Return the (X, Y) coordinate for the center point of the cell that contains the specified text.  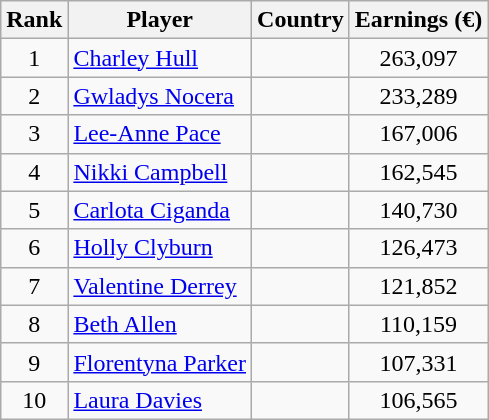
Country (301, 20)
10 (34, 400)
5 (34, 210)
126,473 (418, 248)
4 (34, 172)
2 (34, 96)
Nikki Campbell (160, 172)
Rank (34, 20)
Laura Davies (160, 400)
Florentyna Parker (160, 362)
Beth Allen (160, 324)
162,545 (418, 172)
8 (34, 324)
Holly Clyburn (160, 248)
7 (34, 286)
Carlota Ciganda (160, 210)
121,852 (418, 286)
Earnings (€) (418, 20)
9 (34, 362)
233,289 (418, 96)
167,006 (418, 134)
3 (34, 134)
140,730 (418, 210)
Charley Hull (160, 58)
1 (34, 58)
107,331 (418, 362)
Lee-Anne Pace (160, 134)
Valentine Derrey (160, 286)
Gwladys Nocera (160, 96)
6 (34, 248)
Player (160, 20)
263,097 (418, 58)
110,159 (418, 324)
106,565 (418, 400)
